Pinpoint the cell where the given text exists, returning its [X, Y] midpoint coordinate. 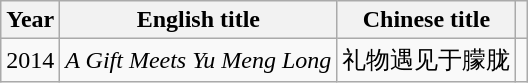
礼物遇见于朦胧 [426, 60]
English title [198, 20]
Year [30, 20]
A Gift Meets Yu Meng Long [198, 60]
Chinese title [426, 20]
2014 [30, 60]
